Extract the [x, y] coordinate from the center of the cell holding the provided text.  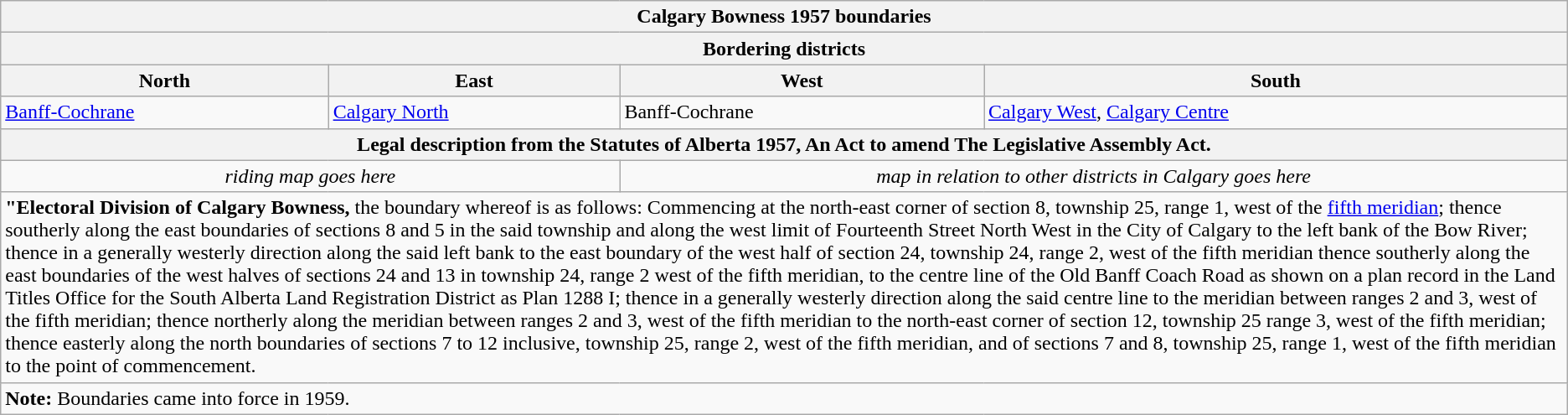
Legal description from the Statutes of Alberta 1957, An Act to amend The Legislative Assembly Act. [784, 144]
South [1277, 80]
Bordering districts [784, 49]
Calgary North [474, 112]
Note: Boundaries came into force in 1959. [784, 398]
Calgary Bowness 1957 boundaries [784, 17]
riding map goes here [310, 176]
West [802, 80]
Calgary West, Calgary Centre [1277, 112]
East [474, 80]
North [164, 80]
map in relation to other districts in Calgary goes here [1094, 176]
